Search for the cell housing the specified text and yield its (x, y) center coordinate. 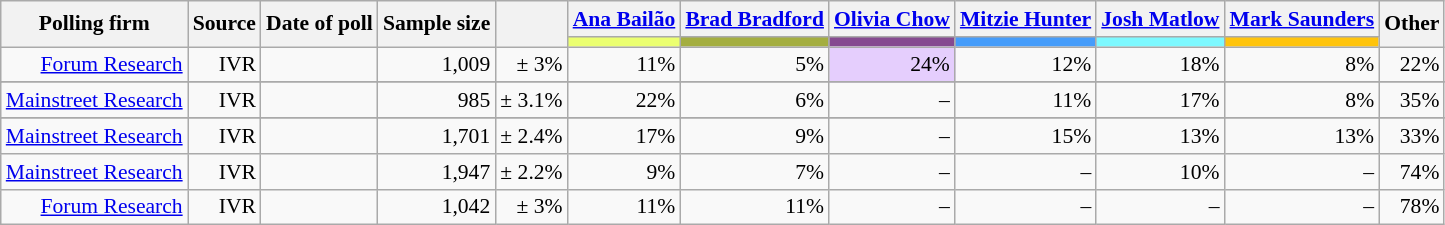
5% (754, 65)
6% (754, 101)
1,009 (436, 65)
35% (1412, 101)
Olivia Chow (892, 19)
15% (1026, 136)
Source (224, 24)
Josh Matlow (1160, 19)
Polling firm (94, 24)
78% (1412, 207)
Sample size (436, 24)
Ana Bailão (624, 19)
1,947 (436, 172)
Mitzie Hunter (1026, 19)
± 2.4% (531, 136)
Other (1412, 24)
18% (1160, 65)
1,701 (436, 136)
± 2.2% (531, 172)
7% (754, 172)
10% (1160, 172)
Date of poll (320, 24)
Mark Saunders (1302, 19)
985 (436, 101)
74% (1412, 172)
± 3.1% (531, 101)
1,042 (436, 207)
24% (892, 65)
33% (1412, 136)
12% (1026, 65)
Brad Bradford (754, 19)
